Scan for the cell matching the given text and deliver its [x, y] coordinate at center. 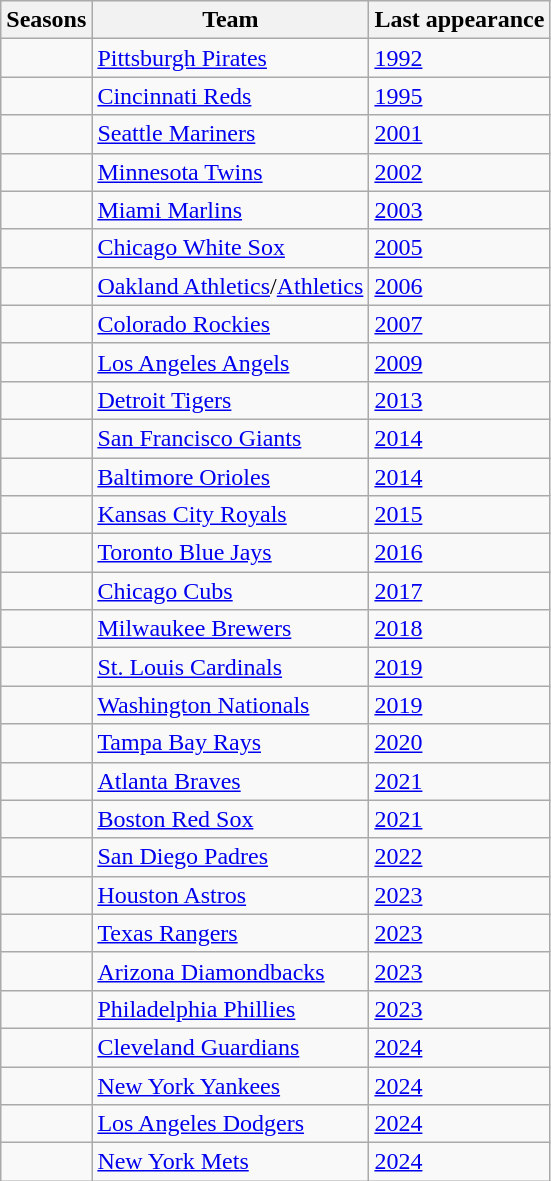
2015 [460, 515]
2016 [460, 553]
Chicago Cubs [230, 591]
New York Mets [230, 1162]
2009 [460, 362]
San Diego Padres [230, 857]
San Francisco Giants [230, 438]
Kansas City Royals [230, 515]
2001 [460, 134]
Seasons [46, 20]
2005 [460, 248]
Team [230, 20]
Cincinnati Reds [230, 96]
New York Yankees [230, 1085]
2002 [460, 172]
Toronto Blue Jays [230, 553]
Washington Nationals [230, 705]
Minnesota Twins [230, 172]
Philadelphia Phillies [230, 1009]
Miami Marlins [230, 210]
Detroit Tigers [230, 400]
Cleveland Guardians [230, 1047]
Boston Red Sox [230, 819]
2003 [460, 210]
2020 [460, 743]
Colorado Rockies [230, 324]
2006 [460, 286]
Tampa Bay Rays [230, 743]
Houston Astros [230, 895]
Los Angeles Dodgers [230, 1124]
2007 [460, 324]
1992 [460, 58]
Texas Rangers [230, 933]
Los Angeles Angels [230, 362]
Baltimore Orioles [230, 477]
2022 [460, 857]
2018 [460, 629]
2017 [460, 591]
Atlanta Braves [230, 781]
2013 [460, 400]
Oakland Athletics/Athletics [230, 286]
Milwaukee Brewers [230, 629]
Last appearance [460, 20]
Pittsburgh Pirates [230, 58]
St. Louis Cardinals [230, 667]
Chicago White Sox [230, 248]
Seattle Mariners [230, 134]
Arizona Diamondbacks [230, 971]
1995 [460, 96]
